Return the (x, y) coordinate for the center point of the cell that contains the specified text.  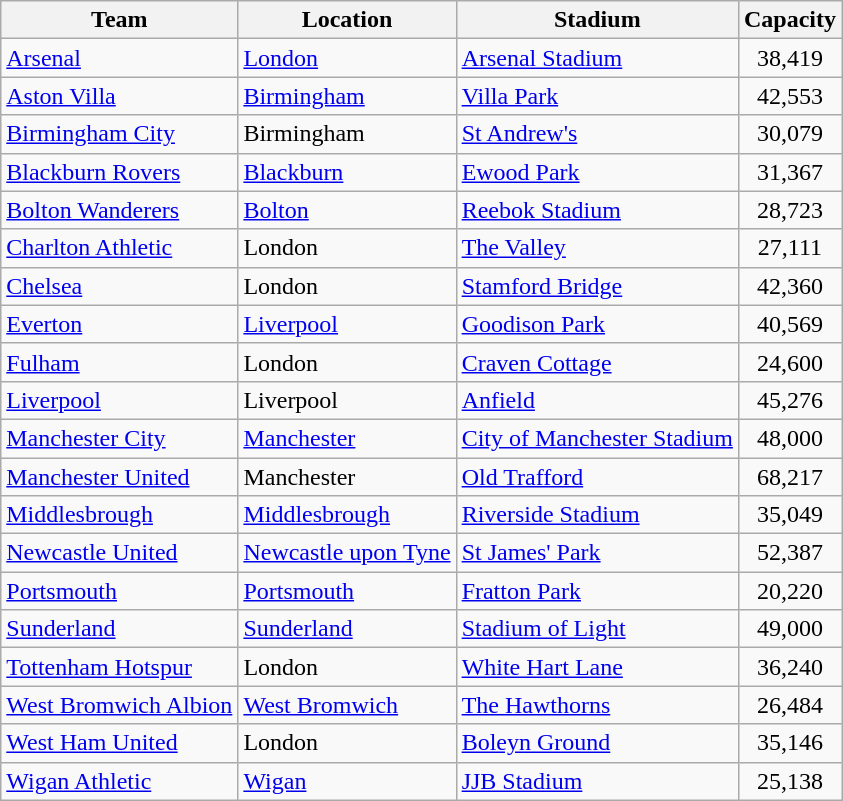
West Ham United (120, 743)
Everton (120, 324)
Bolton Wanderers (120, 210)
Chelsea (120, 286)
Arsenal Stadium (597, 58)
Newcastle upon Tyne (347, 553)
Location (347, 20)
45,276 (790, 400)
Manchester United (120, 477)
42,553 (790, 96)
Riverside Stadium (597, 515)
Anfield (597, 400)
49,000 (790, 629)
Capacity (790, 20)
31,367 (790, 172)
Fulham (120, 362)
40,569 (790, 324)
West Bromwich (347, 705)
Birmingham City (120, 134)
38,419 (790, 58)
Reebok Stadium (597, 210)
Stadium of Light (597, 629)
JJB Stadium (597, 781)
52,387 (790, 553)
26,484 (790, 705)
St Andrew's (597, 134)
Tottenham Hotspur (120, 667)
Goodison Park (597, 324)
St James' Park (597, 553)
West Bromwich Albion (120, 705)
25,138 (790, 781)
Aston Villa (120, 96)
42,360 (790, 286)
Manchester City (120, 438)
Craven Cottage (597, 362)
Wigan (347, 781)
Boleyn Ground (597, 743)
The Valley (597, 248)
Fratton Park (597, 591)
Newcastle United (120, 553)
Blackburn (347, 172)
Bolton (347, 210)
City of Manchester Stadium (597, 438)
Wigan Athletic (120, 781)
30,079 (790, 134)
Arsenal (120, 58)
Old Trafford (597, 477)
48,000 (790, 438)
24,600 (790, 362)
68,217 (790, 477)
White Hart Lane (597, 667)
36,240 (790, 667)
27,111 (790, 248)
Villa Park (597, 96)
Blackburn Rovers (120, 172)
Stadium (597, 20)
20,220 (790, 591)
Stamford Bridge (597, 286)
35,146 (790, 743)
35,049 (790, 515)
28,723 (790, 210)
The Hawthorns (597, 705)
Ewood Park (597, 172)
Charlton Athletic (120, 248)
Team (120, 20)
